Identify which cell holds the provided text, then report its (x, y) central coordinate. 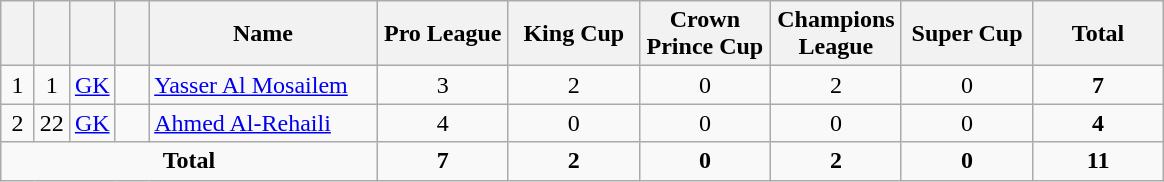
22 (52, 123)
Name (264, 34)
Yasser Al Mosailem (264, 85)
Pro League (442, 34)
11 (1098, 161)
3 (442, 85)
King Cup (574, 34)
Super Cup (966, 34)
Ahmed Al-Rehaili (264, 123)
Champions League (836, 34)
Crown Prince Cup (704, 34)
